From the cell containing the given text, extract its center point as [x, y] coordinate. 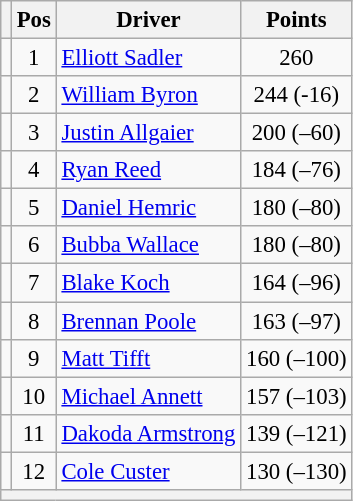
4 [34, 170]
Michael Annett [148, 396]
12 [34, 471]
William Byron [148, 95]
Cole Custer [148, 471]
130 (–130) [296, 471]
260 [296, 58]
Matt Tifft [148, 358]
Driver [148, 20]
Justin Allgaier [148, 133]
11 [34, 433]
Brennan Poole [148, 321]
184 (–76) [296, 170]
Daniel Hemric [148, 208]
200 (–60) [296, 133]
Points [296, 20]
7 [34, 283]
160 (–100) [296, 358]
9 [34, 358]
Dakoda Armstrong [148, 433]
157 (–103) [296, 396]
139 (–121) [296, 433]
164 (–96) [296, 283]
8 [34, 321]
Elliott Sadler [148, 58]
6 [34, 245]
244 (-16) [296, 95]
Pos [34, 20]
Bubba Wallace [148, 245]
3 [34, 133]
1 [34, 58]
2 [34, 95]
10 [34, 396]
Ryan Reed [148, 170]
5 [34, 208]
Blake Koch [148, 283]
163 (–97) [296, 321]
